Extract the (x, y) coordinate from the center of the cell holding the provided text.  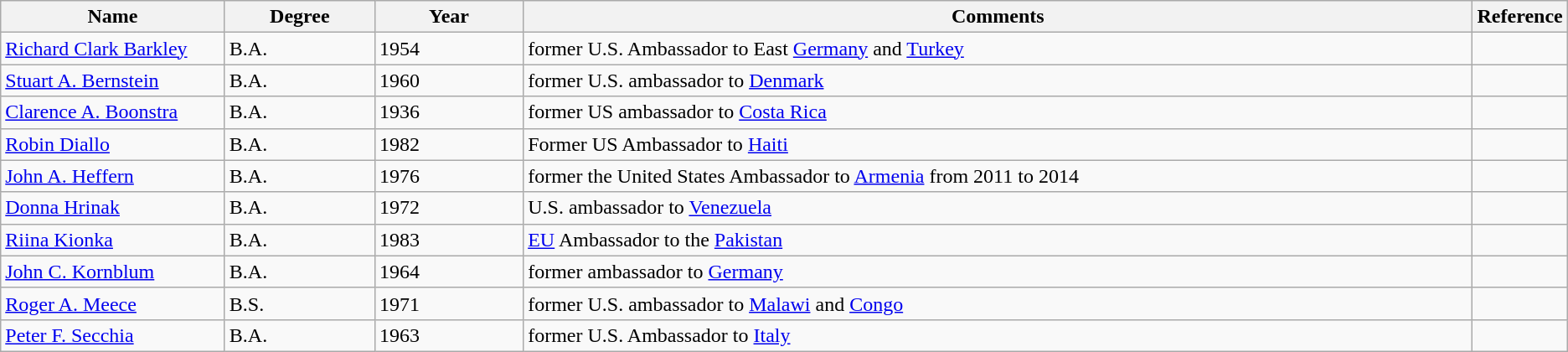
1982 (449, 144)
John C. Kornblum (113, 272)
John A. Heffern (113, 176)
Clarence A. Boonstra (113, 112)
Name (113, 17)
EU Ambassador to the Pakistan (998, 240)
former ambassador to Germany (998, 272)
former U.S. Ambassador to East Germany and Turkey (998, 49)
Year (449, 17)
Roger A. Meece (113, 303)
B.S. (300, 303)
1971 (449, 303)
Richard Clark Barkley (113, 49)
1964 (449, 272)
Robin Diallo (113, 144)
Donna Hrinak (113, 208)
former US ambassador to Costa Rica (998, 112)
1976 (449, 176)
former U.S. ambassador to Denmark (998, 80)
1954 (449, 49)
former U.S. ambassador to Malawi and Congo (998, 303)
U.S. ambassador to Venezuela (998, 208)
1983 (449, 240)
former the United States Ambassador to Armenia from 2011 to 2014 (998, 176)
Reference (1519, 17)
1972 (449, 208)
Peter F. Secchia (113, 335)
Riina Kionka (113, 240)
1960 (449, 80)
Stuart A. Bernstein (113, 80)
Degree (300, 17)
1936 (449, 112)
Comments (998, 17)
former U.S. Ambassador to Italy (998, 335)
Former US Ambassador to Haiti (998, 144)
1963 (449, 335)
